Find where the given text appears and provide that cell's center as (X, Y) coordinate. 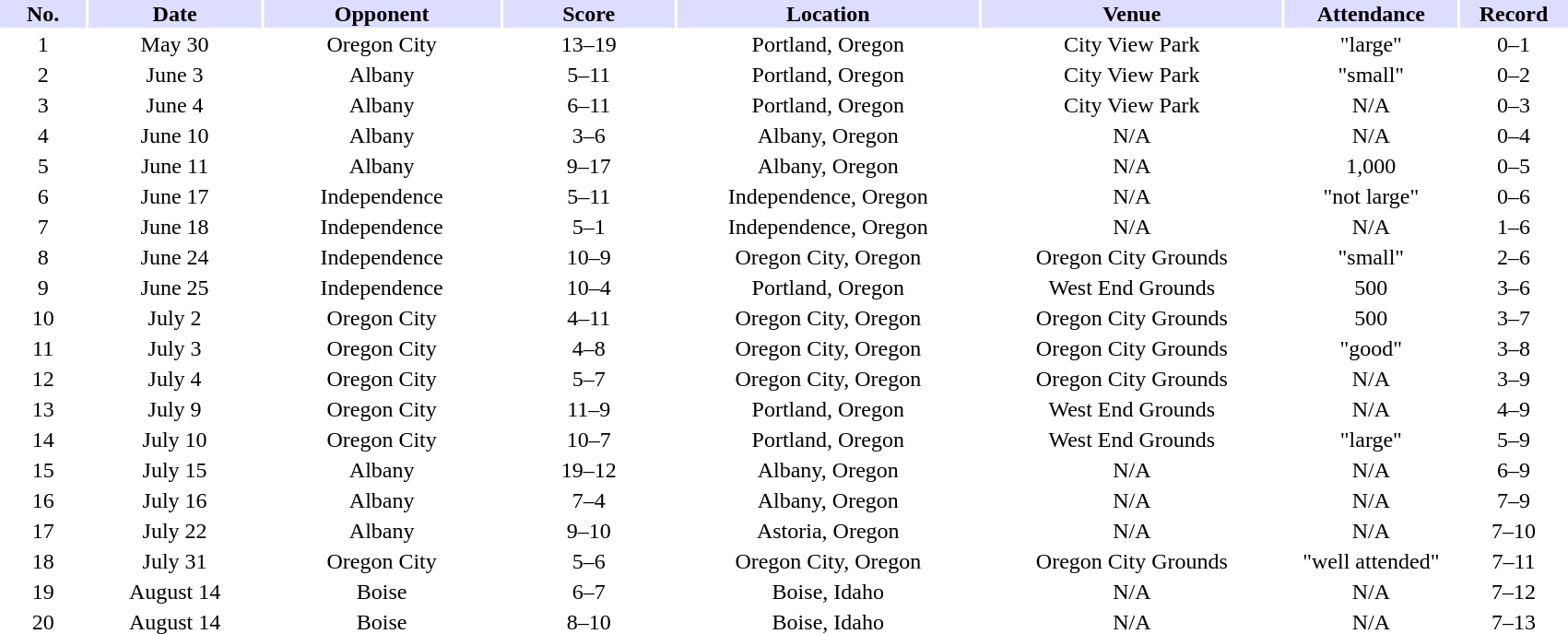
10–7 (588, 440)
Date (175, 14)
July 31 (175, 561)
10–9 (588, 257)
7–12 (1514, 592)
June 10 (175, 135)
Score (588, 14)
6 (42, 196)
19 (42, 592)
July 9 (175, 409)
5–7 (588, 379)
18 (42, 561)
7–10 (1514, 531)
9–10 (588, 531)
0–5 (1514, 166)
17 (42, 531)
0–2 (1514, 75)
16 (42, 500)
July 10 (175, 440)
No. (42, 14)
7 (42, 227)
3 (42, 105)
5–6 (588, 561)
7–9 (1514, 500)
15 (42, 470)
14 (42, 440)
July 4 (175, 379)
11–9 (588, 409)
6–7 (588, 592)
11 (42, 348)
13 (42, 409)
0–1 (1514, 44)
12 (42, 379)
Astoria, Oregon (828, 531)
5–1 (588, 227)
4–11 (588, 318)
5 (42, 166)
0–4 (1514, 135)
0–3 (1514, 105)
Boise (382, 592)
4–8 (588, 348)
July 3 (175, 348)
Boise, Idaho (828, 592)
1 (42, 44)
10–4 (588, 288)
June 11 (175, 166)
4–9 (1514, 409)
13–19 (588, 44)
Opponent (382, 14)
1–6 (1514, 227)
7–11 (1514, 561)
3–7 (1514, 318)
June 3 (175, 75)
July 16 (175, 500)
5–9 (1514, 440)
July 2 (175, 318)
7–4 (588, 500)
July 15 (175, 470)
June 17 (175, 196)
6–9 (1514, 470)
19–12 (588, 470)
Record (1514, 14)
9 (42, 288)
0–6 (1514, 196)
"good" (1372, 348)
"well attended" (1372, 561)
"not large" (1372, 196)
8 (42, 257)
2–6 (1514, 257)
3–9 (1514, 379)
July 22 (175, 531)
June 18 (175, 227)
2 (42, 75)
1,000 (1372, 166)
9–17 (588, 166)
Location (828, 14)
August 14 (175, 592)
May 30 (175, 44)
Venue (1132, 14)
June 25 (175, 288)
June 4 (175, 105)
Attendance (1372, 14)
4 (42, 135)
10 (42, 318)
6–11 (588, 105)
3–8 (1514, 348)
June 24 (175, 257)
